Provide the (x, y) coordinate of the cell's center where the given text is located.  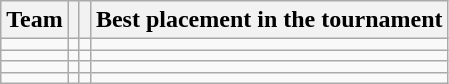
Team (35, 20)
Best placement in the tournament (269, 20)
